Provide the (X, Y) coordinate of the cell's center where the given text is located.  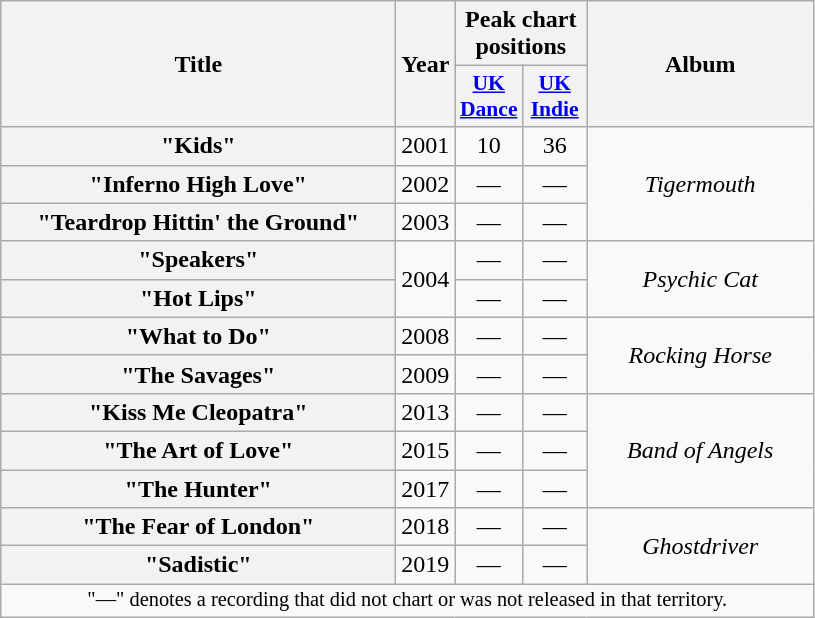
Band of Angels (700, 450)
"The Art of Love" (198, 450)
2019 (426, 565)
Tigermouth (700, 184)
10 (489, 146)
"Hot Lips" (198, 298)
"The Hunter" (198, 489)
Rocking Horse (700, 355)
36 (555, 146)
2017 (426, 489)
UK Dance (489, 96)
2013 (426, 412)
"Teardrop Hittin' the Ground" (198, 222)
"The Fear of London" (198, 527)
"Kiss Me Cleopatra" (198, 412)
"Sadistic" (198, 565)
2009 (426, 374)
Psychic Cat (700, 279)
2015 (426, 450)
"Speakers" (198, 260)
"—" denotes a recording that did not chart or was not released in that territory. (408, 601)
"Kids" (198, 146)
Title (198, 64)
Peak chart positions (521, 34)
Album (700, 64)
2003 (426, 222)
"The Savages" (198, 374)
2018 (426, 527)
2001 (426, 146)
2002 (426, 184)
Ghostdriver (700, 546)
2004 (426, 279)
UK Indie (555, 96)
Year (426, 64)
"What to Do" (198, 336)
2008 (426, 336)
"Inferno High Love" (198, 184)
